Pinpoint the cell where the given text exists, returning its (x, y) midpoint coordinate. 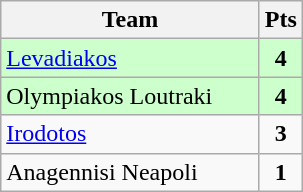
3 (280, 134)
Team (130, 20)
Olympiakos Loutraki (130, 96)
1 (280, 172)
Irodotos (130, 134)
Pts (280, 20)
Levadiakos (130, 58)
Anagennisi Neapoli (130, 172)
